Extract the (X, Y) coordinate from the center of the cell holding the provided text.  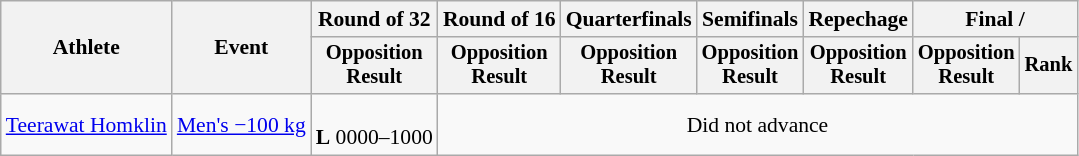
Semifinals (750, 19)
Event (242, 48)
Athlete (86, 48)
Did not advance (758, 124)
Quarterfinals (629, 19)
Teerawat Homklin (86, 124)
L 0000–1000 (374, 124)
Men's −100 kg (242, 124)
Rank (1049, 66)
Repechage (858, 19)
Final / (995, 19)
Round of 32 (374, 19)
Round of 16 (500, 19)
